Extract the (x, y) coordinate from the center of the cell holding the provided text.  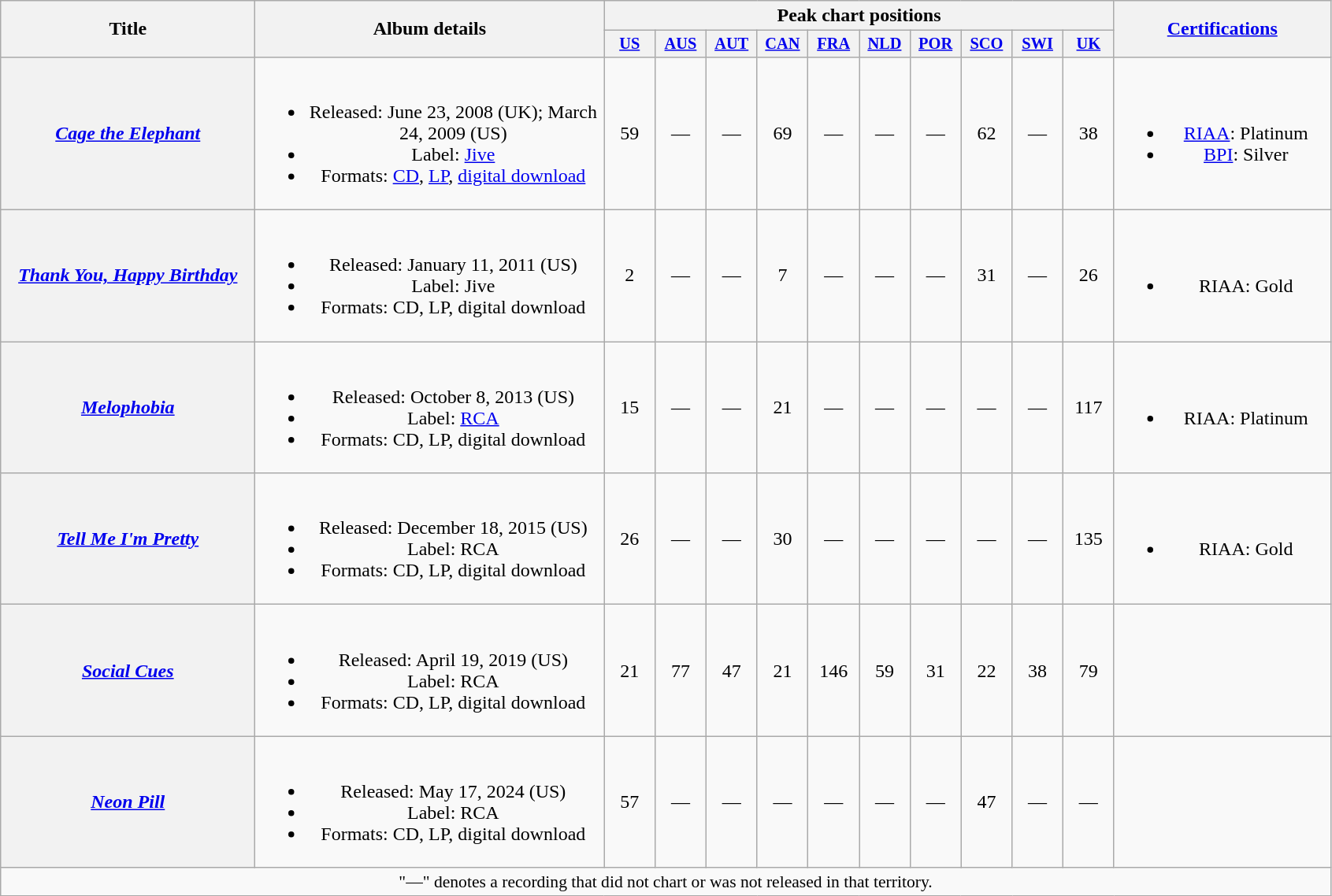
SCO (986, 44)
Released: June 23, 2008 (UK); March 24, 2009 (US)Label: JiveFormats: CD, LP, digital download (430, 133)
30 (783, 539)
135 (1089, 539)
62 (986, 133)
57 (630, 802)
7 (783, 276)
Tell Me I'm Pretty (128, 539)
Social Cues (128, 671)
UK (1089, 44)
77 (681, 671)
SWI (1038, 44)
Released: April 19, 2019 (US)Label: RCAFormats: CD, LP, digital download (430, 671)
Album details (430, 29)
RIAA: Platinum (1223, 408)
RIAA: PlatinumBPI: Silver (1223, 133)
FRA (833, 44)
Certifications (1223, 29)
Peak chart positions (859, 16)
Neon Pill (128, 802)
Released: January 11, 2011 (US)Label: JiveFormats: CD, LP, digital download (430, 276)
69 (783, 133)
Cage the Elephant (128, 133)
US (630, 44)
NLD (885, 44)
Title (128, 29)
POR (936, 44)
Released: December 18, 2015 (US)Label: RCAFormats: CD, LP, digital download (430, 539)
15 (630, 408)
Thank You, Happy Birthday (128, 276)
AUS (681, 44)
117 (1089, 408)
"—" denotes a recording that did not chart or was not released in that territory. (666, 882)
Melophobia (128, 408)
CAN (783, 44)
146 (833, 671)
79 (1089, 671)
2 (630, 276)
AUT (731, 44)
Released: October 8, 2013 (US)Label: RCAFormats: CD, LP, digital download (430, 408)
Released: May 17, 2024 (US)Label: RCAFormats: CD, LP, digital download (430, 802)
22 (986, 671)
